Return (X, Y) of the center of cell containing provided text 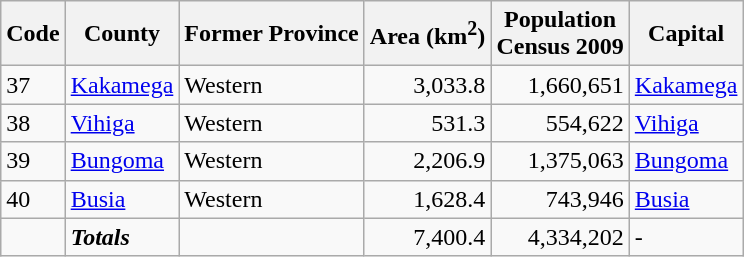
554,622 (560, 123)
Former Province (272, 34)
38 (33, 123)
37 (33, 85)
Code (33, 34)
2,206.9 (428, 161)
Capital (686, 34)
7,400.4 (428, 237)
531.3 (428, 123)
Totals (122, 237)
Area (km2) (428, 34)
39 (33, 161)
PopulationCensus 2009 (560, 34)
1,628.4 (428, 199)
3,033.8 (428, 85)
County (122, 34)
743,946 (560, 199)
40 (33, 199)
1,660,651 (560, 85)
1,375,063 (560, 161)
- (686, 237)
4,334,202 (560, 237)
